Capture the cell that displays the provided text and extract its [X, Y] central coordinate. 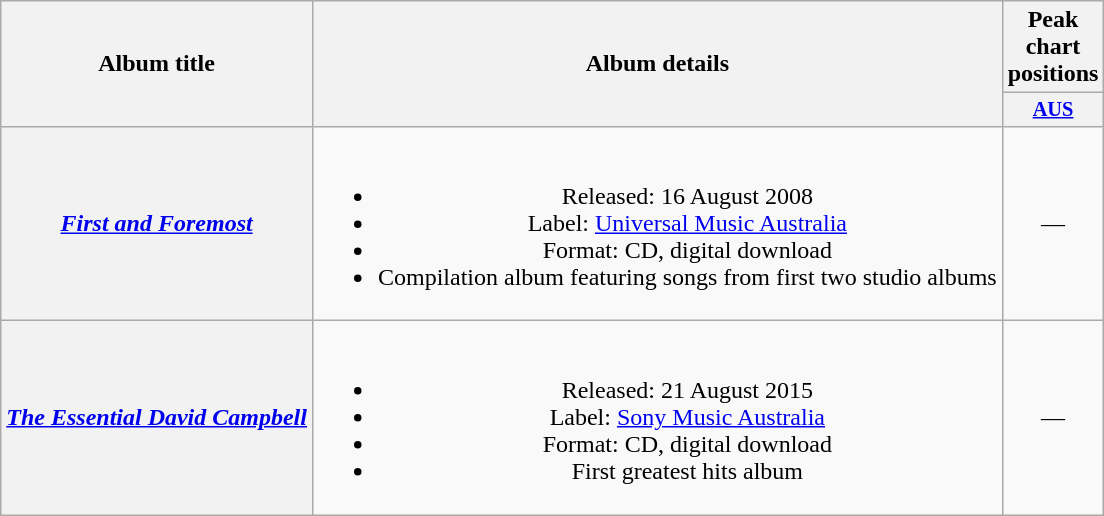
Album details [657, 64]
Released: 16 August 2008Label: Universal Music AustraliaFormat: CD, digital downloadCompilation album featuring songs from first two studio albums [657, 223]
Album title [157, 64]
First and Foremost [157, 223]
Released: 21 August 2015Label: Sony Music AustraliaFormat: CD, digital downloadFirst greatest hits album [657, 418]
AUS [1053, 110]
Peak chart positions [1053, 47]
The Essential David Campbell [157, 418]
